From the cell containing the given text, extract its center point as (x, y) coordinate. 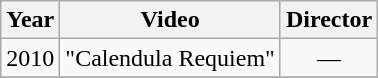
Director (328, 20)
2010 (30, 58)
Year (30, 20)
Video (170, 20)
— (328, 58)
"Calendula Requiem" (170, 58)
